Locate the cell with the specified text and output its [x, y] center coordinate. 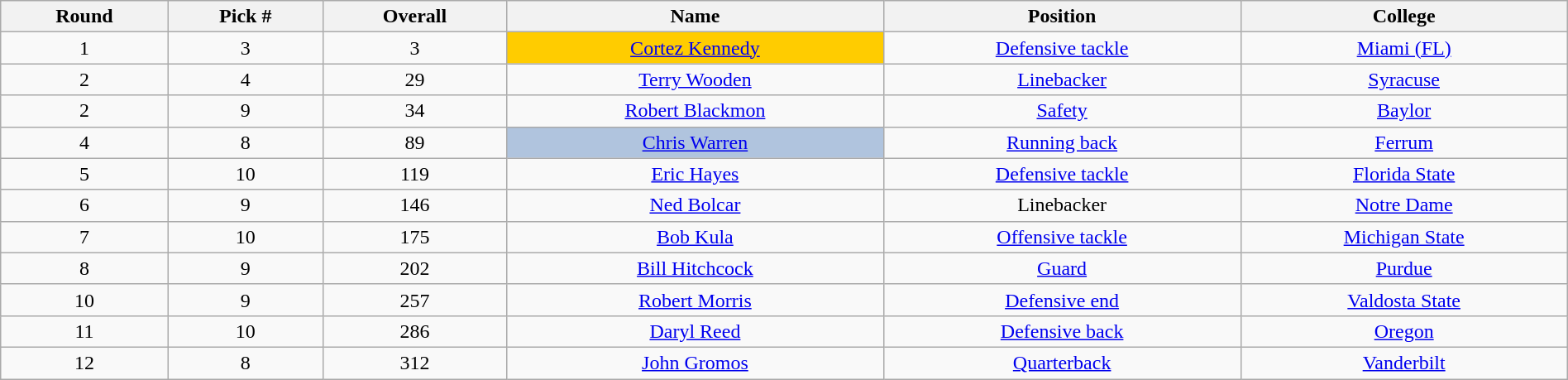
Round [84, 17]
Running back [1062, 142]
Safety [1062, 111]
Cortez Kennedy [695, 48]
89 [414, 142]
202 [414, 268]
Valdosta State [1404, 300]
Bill Hitchcock [695, 268]
Florida State [1404, 174]
John Gromos [695, 363]
Position [1062, 17]
Guard [1062, 268]
286 [414, 331]
34 [414, 111]
12 [84, 363]
257 [414, 300]
7 [84, 237]
6 [84, 205]
Baylor [1404, 111]
Defensive end [1062, 300]
312 [414, 363]
Robert Morris [695, 300]
Notre Dame [1404, 205]
Purdue [1404, 268]
Overall [414, 17]
Ferrum [1404, 142]
175 [414, 237]
Michigan State [1404, 237]
Name [695, 17]
Syracuse [1404, 79]
29 [414, 79]
Vanderbilt [1404, 363]
11 [84, 331]
119 [414, 174]
Offensive tackle [1062, 237]
Oregon [1404, 331]
5 [84, 174]
Chris Warren [695, 142]
Terry Wooden [695, 79]
1 [84, 48]
Defensive back [1062, 331]
Bob Kula [695, 237]
Robert Blackmon [695, 111]
Ned Bolcar [695, 205]
Pick # [245, 17]
Miami (FL) [1404, 48]
Quarterback [1062, 363]
College [1404, 17]
Eric Hayes [695, 174]
Daryl Reed [695, 331]
146 [414, 205]
